Return the [x, y] coordinate for the center point of the cell that contains the specified text.  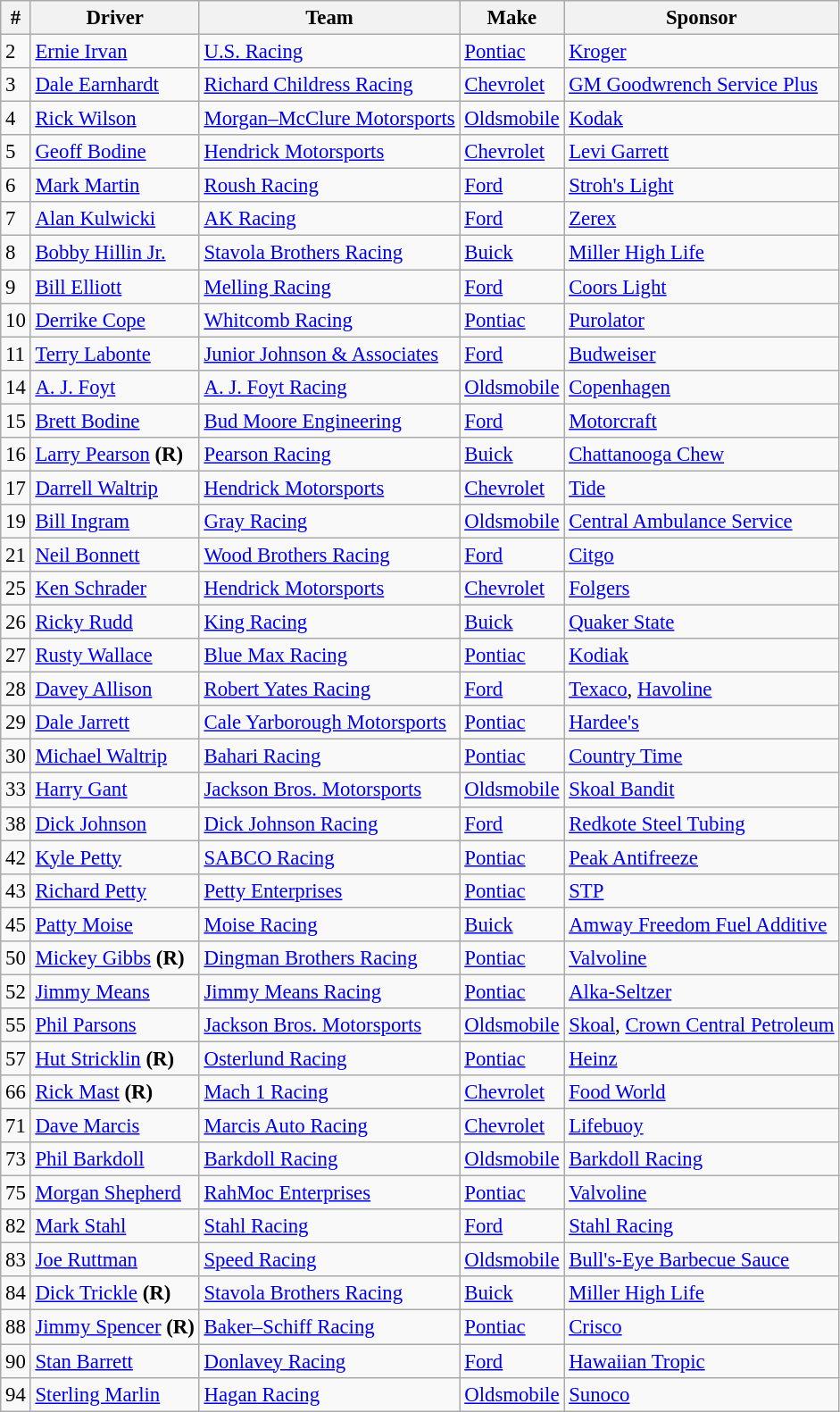
Sponsor [702, 18]
Lifebuoy [702, 1126]
Dale Jarrett [114, 723]
Brett Bodine [114, 421]
Rick Wilson [114, 119]
17 [16, 488]
Jimmy Means [114, 991]
Osterlund Racing [329, 1058]
3 [16, 85]
Bill Elliott [114, 287]
Chattanooga Chew [702, 455]
Speed Racing [329, 1260]
Dick Trickle (R) [114, 1294]
Team [329, 18]
10 [16, 320]
Blue Max Racing [329, 656]
14 [16, 387]
Heinz [702, 1058]
Stroh's Light [702, 186]
9 [16, 287]
33 [16, 790]
82 [16, 1226]
Amway Freedom Fuel Additive [702, 924]
Bud Moore Engineering [329, 421]
Quaker State [702, 622]
Geoff Bodine [114, 152]
Patty Moise [114, 924]
AK Racing [329, 219]
Tide [702, 488]
Mickey Gibbs (R) [114, 958]
STP [702, 890]
Redkote Steel Tubing [702, 823]
45 [16, 924]
Harry Gant [114, 790]
Driver [114, 18]
Ernie Irvan [114, 52]
Michael Waltrip [114, 756]
Davey Allison [114, 689]
75 [16, 1193]
Robert Yates Racing [329, 689]
Junior Johnson & Associates [329, 354]
94 [16, 1394]
Kroger [702, 52]
Donlavey Racing [329, 1361]
Roush Racing [329, 186]
Sterling Marlin [114, 1394]
Stan Barrett [114, 1361]
28 [16, 689]
Bill Ingram [114, 522]
11 [16, 354]
90 [16, 1361]
Make [512, 18]
Darrell Waltrip [114, 488]
Ricky Rudd [114, 622]
6 [16, 186]
Baker–Schiff Racing [329, 1327]
Peak Antifreeze [702, 857]
27 [16, 656]
16 [16, 455]
Bahari Racing [329, 756]
15 [16, 421]
4 [16, 119]
Joe Ruttman [114, 1260]
King Racing [329, 622]
Pearson Racing [329, 455]
7 [16, 219]
Terry Labonte [114, 354]
Dick Johnson [114, 823]
Alka-Seltzer [702, 991]
66 [16, 1092]
Melling Racing [329, 287]
Citgo [702, 555]
42 [16, 857]
43 [16, 890]
71 [16, 1126]
26 [16, 622]
Moise Racing [329, 924]
Mark Martin [114, 186]
Country Time [702, 756]
Larry Pearson (R) [114, 455]
Folgers [702, 589]
29 [16, 723]
83 [16, 1260]
55 [16, 1025]
Purolator [702, 320]
GM Goodwrench Service Plus [702, 85]
Skoal Bandit [702, 790]
Bobby Hillin Jr. [114, 253]
Dale Earnhardt [114, 85]
Phil Parsons [114, 1025]
# [16, 18]
Skoal, Crown Central Petroleum [702, 1025]
Ken Schrader [114, 589]
Hardee's [702, 723]
Kodiak [702, 656]
Motorcraft [702, 421]
88 [16, 1327]
RahMoc Enterprises [329, 1193]
Richard Childress Racing [329, 85]
Levi Garrett [702, 152]
Morgan–McClure Motorsports [329, 119]
Neil Bonnett [114, 555]
Kodak [702, 119]
Dick Johnson Racing [329, 823]
Derrike Cope [114, 320]
Hawaiian Tropic [702, 1361]
Food World [702, 1092]
SABCO Racing [329, 857]
A. J. Foyt Racing [329, 387]
Richard Petty [114, 890]
Budweiser [702, 354]
Phil Barkdoll [114, 1159]
Hut Stricklin (R) [114, 1058]
19 [16, 522]
Kyle Petty [114, 857]
5 [16, 152]
Rick Mast (R) [114, 1092]
25 [16, 589]
73 [16, 1159]
52 [16, 991]
Texaco, Havoline [702, 689]
50 [16, 958]
Crisco [702, 1327]
Sunoco [702, 1394]
8 [16, 253]
Gray Racing [329, 522]
Hagan Racing [329, 1394]
Coors Light [702, 287]
Dave Marcis [114, 1126]
57 [16, 1058]
Central Ambulance Service [702, 522]
Bull's-Eye Barbecue Sauce [702, 1260]
Alan Kulwicki [114, 219]
Dingman Brothers Racing [329, 958]
21 [16, 555]
84 [16, 1294]
Cale Yarborough Motorsports [329, 723]
Wood Brothers Racing [329, 555]
Jimmy Spencer (R) [114, 1327]
Morgan Shepherd [114, 1193]
38 [16, 823]
U.S. Racing [329, 52]
A. J. Foyt [114, 387]
30 [16, 756]
Rusty Wallace [114, 656]
Marcis Auto Racing [329, 1126]
Mark Stahl [114, 1226]
Zerex [702, 219]
Mach 1 Racing [329, 1092]
Jimmy Means Racing [329, 991]
2 [16, 52]
Petty Enterprises [329, 890]
Copenhagen [702, 387]
Whitcomb Racing [329, 320]
